Identify which cell holds the provided text, then report its [X, Y] central coordinate. 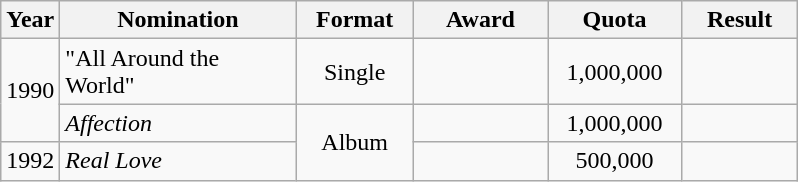
1990 [30, 90]
1992 [30, 161]
Affection [178, 123]
Album [355, 142]
Quota [615, 20]
Year [30, 20]
Award [480, 20]
Single [355, 72]
500,000 [615, 161]
Format [355, 20]
Real Love [178, 161]
Nomination [178, 20]
"All Around the World" [178, 72]
Result [740, 20]
